Provide the [x, y] coordinate of the cell's center where the given text is located.  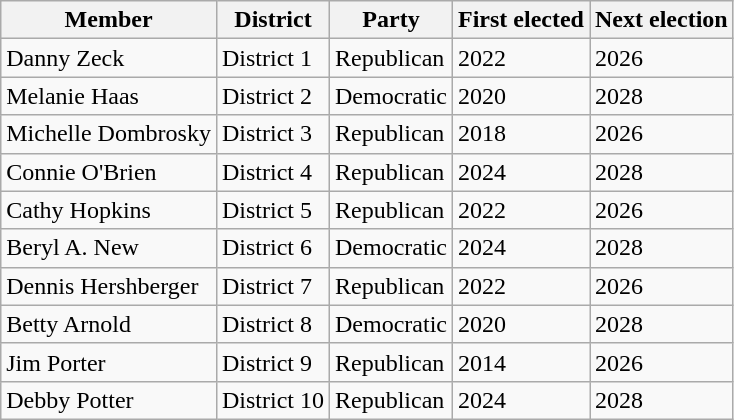
Cathy Hopkins [109, 210]
District 10 [272, 400]
District 4 [272, 172]
District 7 [272, 286]
District 3 [272, 134]
Dennis Hershberger [109, 286]
Jim Porter [109, 362]
District 5 [272, 210]
Melanie Haas [109, 96]
Party [392, 20]
2014 [522, 362]
District 8 [272, 324]
Member [109, 20]
District 9 [272, 362]
Beryl A. New [109, 248]
District 1 [272, 58]
Next election [662, 20]
First elected [522, 20]
Betty Arnold [109, 324]
2018 [522, 134]
Danny Zeck [109, 58]
District 2 [272, 96]
Debby Potter [109, 400]
District 6 [272, 248]
District [272, 20]
Michelle Dombrosky [109, 134]
Connie O'Brien [109, 172]
